Search for the cell housing the specified text and yield its (x, y) center coordinate. 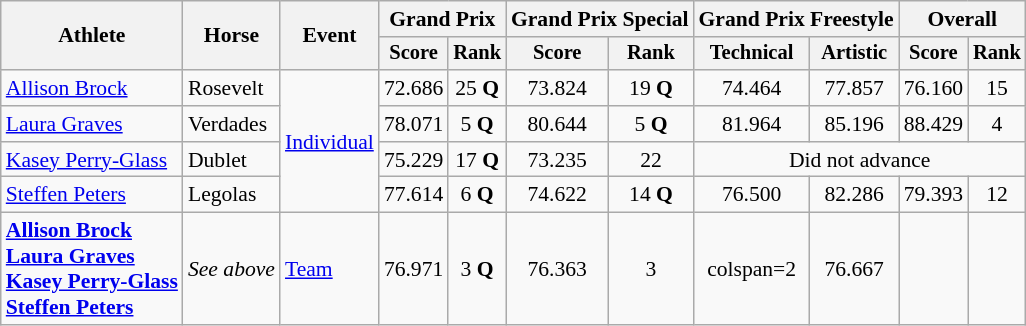
Steffen Peters (92, 195)
76.160 (934, 88)
15 (997, 88)
Did not advance (860, 160)
78.071 (414, 124)
Verdades (232, 124)
Rosevelt (232, 88)
73.235 (558, 160)
88.429 (934, 124)
82.286 (854, 195)
77.614 (414, 195)
73.824 (558, 88)
Team (330, 269)
4 (997, 124)
Event (330, 36)
Overall (962, 19)
Laura Graves (92, 124)
81.964 (752, 124)
Athlete (92, 36)
Allison Brock (92, 88)
Technical (752, 54)
74.622 (558, 195)
12 (997, 195)
76.971 (414, 269)
Grand Prix (442, 19)
77.857 (854, 88)
72.686 (414, 88)
3 (650, 269)
80.644 (558, 124)
74.464 (752, 88)
Grand Prix Special (600, 19)
Horse (232, 36)
85.196 (854, 124)
19 Q (650, 88)
Artistic (854, 54)
17 Q (477, 160)
Legolas (232, 195)
See above (232, 269)
Grand Prix Freestyle (796, 19)
22 (650, 160)
76.500 (752, 195)
75.229 (414, 160)
Allison BrockLaura GravesKasey Perry-GlassSteffen Peters (92, 269)
Dublet (232, 160)
Individual (330, 141)
3 Q (477, 269)
14 Q (650, 195)
76.667 (854, 269)
colspan=2 (752, 269)
76.363 (558, 269)
6 Q (477, 195)
25 Q (477, 88)
Kasey Perry-Glass (92, 160)
79.393 (934, 195)
